Identify which cell holds the provided text, then report its (x, y) central coordinate. 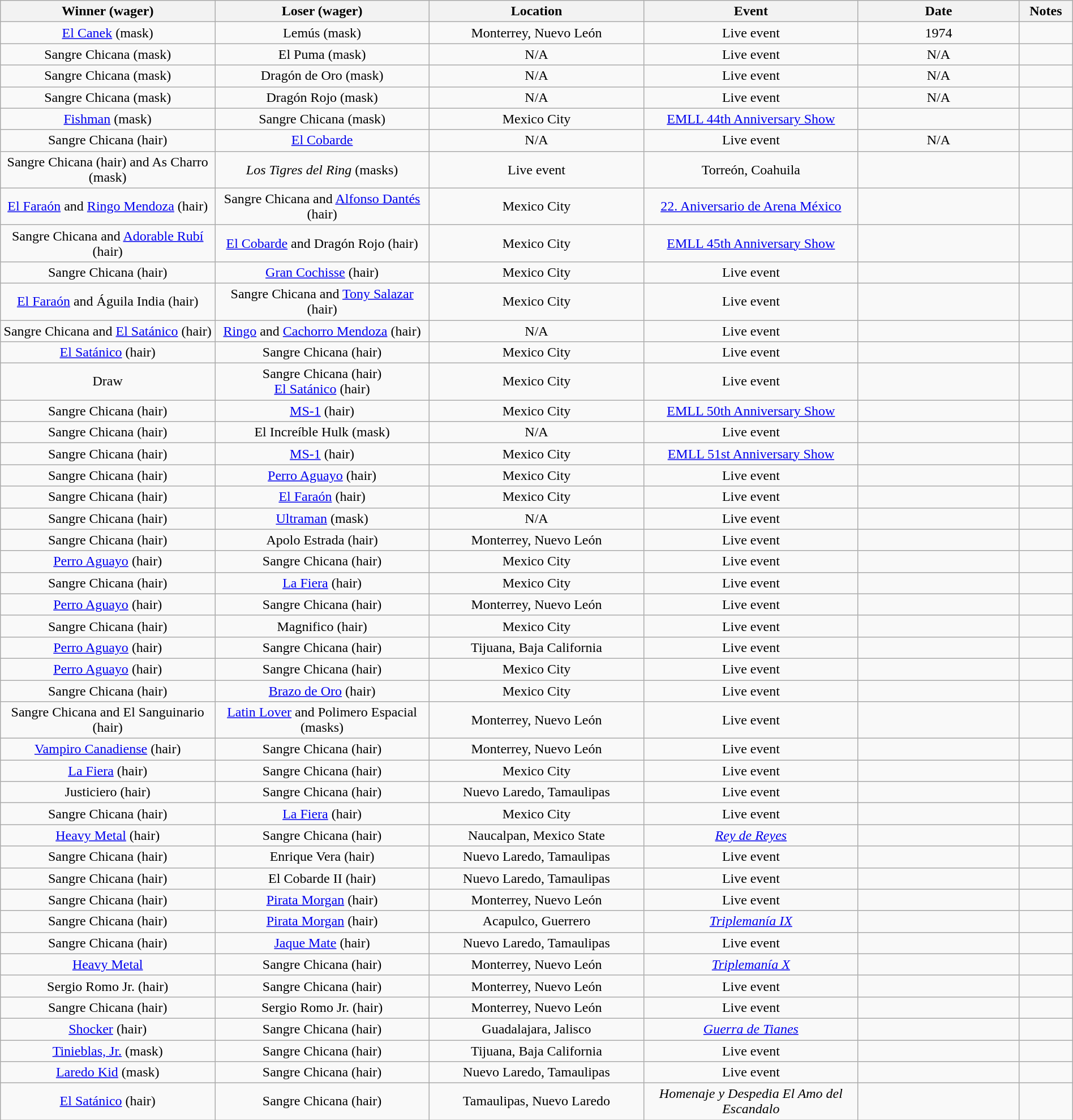
EMLL 51st Anniversary Show (750, 454)
1974 (938, 33)
Fishman (mask) (108, 119)
El Puma (mask) (323, 54)
Draw (108, 381)
Sangre Chicana and El Sanguinario (hair) (108, 720)
Event (750, 11)
Latin Lover and Polimero Espacial (masks) (323, 720)
Loser (wager) (323, 11)
Dragón de Oro (mask) (323, 76)
22. Aniversario de Arena México (750, 206)
Ultraman (mask) (323, 518)
Heavy Metal (hair) (108, 835)
Guadalajara, Jalisco (536, 1029)
Sangre Chicana and Alfonso Dantés (hair) (323, 206)
Gran Cochisse (hair) (323, 272)
El Cobarde II (hair) (323, 878)
Naucalpan, Mexico State (536, 835)
Torreón, Coahuila (750, 170)
Enrique Vera (hair) (323, 857)
Vampiro Canadiense (hair) (108, 749)
Acapulco, Guerrero (536, 921)
Apolo Estrada (hair) (323, 540)
Homenaje y Despedia El Amo del Escandalo (750, 1101)
Sangre Chicana (hair)El Satánico (hair) (323, 381)
Magnifico (hair) (323, 626)
El Faraón and Ringo Mendoza (hair) (108, 206)
El Cobarde (323, 140)
Los Tigres del Ring (masks) (323, 170)
Sangre Chicana and El Satánico (hair) (108, 331)
EMLL 45th Anniversary Show (750, 243)
Justiciero (hair) (108, 792)
El Cobarde and Dragón Rojo (hair) (323, 243)
Triplemanía IX (750, 921)
Date (938, 11)
Laredo Kid (mask) (108, 1072)
Ringo and Cachorro Mendoza (hair) (323, 331)
Location (536, 11)
Jaque Mate (hair) (323, 943)
Shocker (hair) (108, 1029)
Dragón Rojo (mask) (323, 97)
Tinieblas, Jr. (mask) (108, 1051)
El Canek (mask) (108, 33)
EMLL 44th Anniversary Show (750, 119)
Winner (wager) (108, 11)
Notes (1046, 11)
Sangre Chicana and Tony Salazar (hair) (323, 301)
Triplemanía X (750, 964)
Sangre Chicana and Adorable Rubí (hair) (108, 243)
El Faraón (hair) (323, 497)
EMLL 50th Anniversary Show (750, 411)
El Increíble Hulk (mask) (323, 432)
Tamaulipas, Nuevo Laredo (536, 1101)
Rey de Reyes (750, 835)
Brazo de Oro (hair) (323, 691)
Guerra de Tianes (750, 1029)
Lemús (mask) (323, 33)
El Faraón and Águila India (hair) (108, 301)
Heavy Metal (108, 964)
Sangre Chicana (hair) and As Charro (mask) (108, 170)
